Find where the given text appears and provide that cell's center as [X, Y] coordinate. 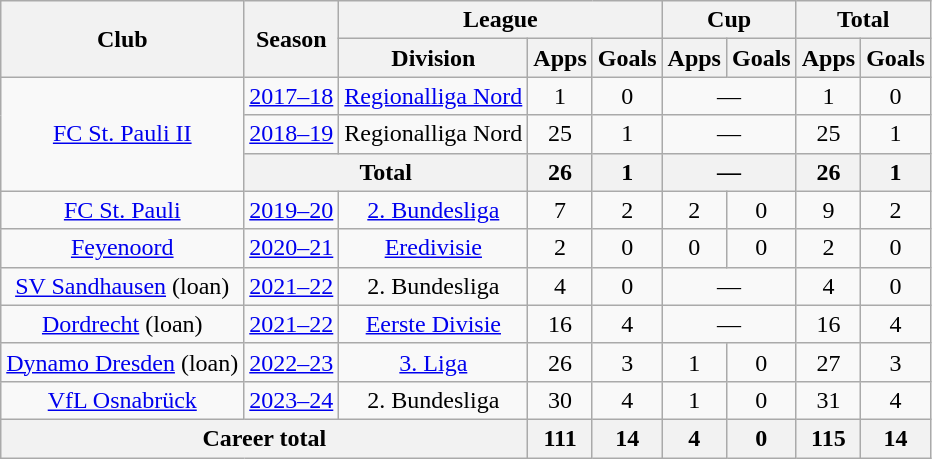
VfL Osnabrück [122, 400]
115 [828, 438]
Feyenoord [122, 248]
9 [828, 210]
2018–19 [292, 134]
111 [560, 438]
Career total [264, 438]
Cup [729, 20]
Division [434, 58]
SV Sandhausen (loan) [122, 286]
Dynamo Dresden (loan) [122, 362]
2017–18 [292, 96]
31 [828, 400]
FC St. Pauli [122, 210]
Season [292, 39]
League [500, 20]
2019–20 [292, 210]
Dordrecht (loan) [122, 324]
2020–21 [292, 248]
7 [560, 210]
Eerste Divisie [434, 324]
Eredivisie [434, 248]
2023–24 [292, 400]
27 [828, 362]
30 [560, 400]
FC St. Pauli II [122, 134]
3. Liga [434, 362]
2022–23 [292, 362]
Club [122, 39]
